Output the (x, y) coordinate of the center of the cell containing the given text.  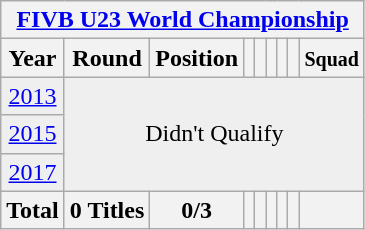
Didn't Qualify (214, 134)
2013 (33, 96)
2017 (33, 172)
Position (197, 58)
Year (33, 58)
FIVB U23 World Championship (183, 20)
2015 (33, 134)
Round (107, 58)
0/3 (197, 210)
Total (33, 210)
Squad (332, 58)
0 Titles (107, 210)
